Locate the cell with the specified text and output its [x, y] center coordinate. 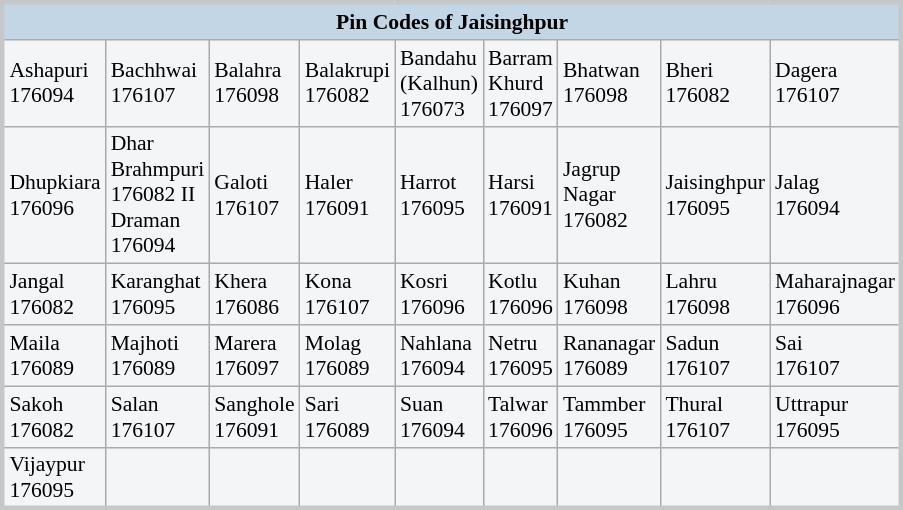
Majhoti176089 [158, 356]
Sakoh176082 [54, 416]
Sadun176107 [715, 356]
Salan176107 [158, 416]
Molag176089 [348, 356]
Netru176095 [520, 356]
Uttrapur176095 [836, 416]
Thural176107 [715, 416]
Rananagar176089 [609, 356]
Bheri176082 [715, 82]
Barram Khurd176097 [520, 82]
Talwar176096 [520, 416]
Harrot176095 [439, 195]
Kotlu176096 [520, 294]
Sari176089 [348, 416]
Galoti176107 [254, 195]
Bandahu (Kalhun)176073 [439, 82]
Tammber176095 [609, 416]
Maharajnagar176096 [836, 294]
Maila176089 [54, 356]
Marera176097 [254, 356]
Sanghole176091 [254, 416]
Bachhwai176107 [158, 82]
Balahra176098 [254, 82]
Jagrup Nagar176082 [609, 195]
Ashapuri176094 [54, 82]
Khera176086 [254, 294]
Jaisinghpur176095 [715, 195]
Haler176091 [348, 195]
Suan176094 [439, 416]
Dhar Brahmpuri176082 II Draman176094 [158, 195]
Jalag176094 [836, 195]
Dhupkiara176096 [54, 195]
Nahlana176094 [439, 356]
Harsi176091 [520, 195]
Karanghat176095 [158, 294]
Kona176107 [348, 294]
Sai176107 [836, 356]
Jangal176082 [54, 294]
Balakrupi176082 [348, 82]
Kosri176096 [439, 294]
Pin Codes of Jaisinghpur [452, 20]
Vijaypur176095 [54, 478]
Bhatwan176098 [609, 82]
Dagera176107 [836, 82]
Lahru176098 [715, 294]
Kuhan176098 [609, 294]
